Identify which cell holds the provided text, then report its [x, y] central coordinate. 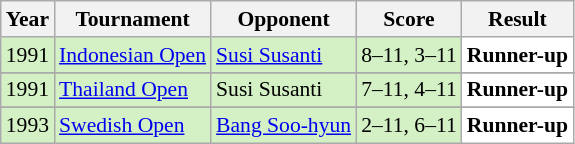
Year [28, 19]
Bang Soo-hyun [284, 126]
2–11, 6–11 [409, 126]
1993 [28, 126]
8–11, 3–11 [409, 55]
Indonesian Open [132, 55]
Swedish Open [132, 126]
Opponent [284, 19]
7–11, 4–11 [409, 90]
Result [518, 19]
Tournament [132, 19]
Score [409, 19]
Thailand Open [132, 90]
